Detect which cell encompasses the target text, then output its [X, Y] center coordinate. 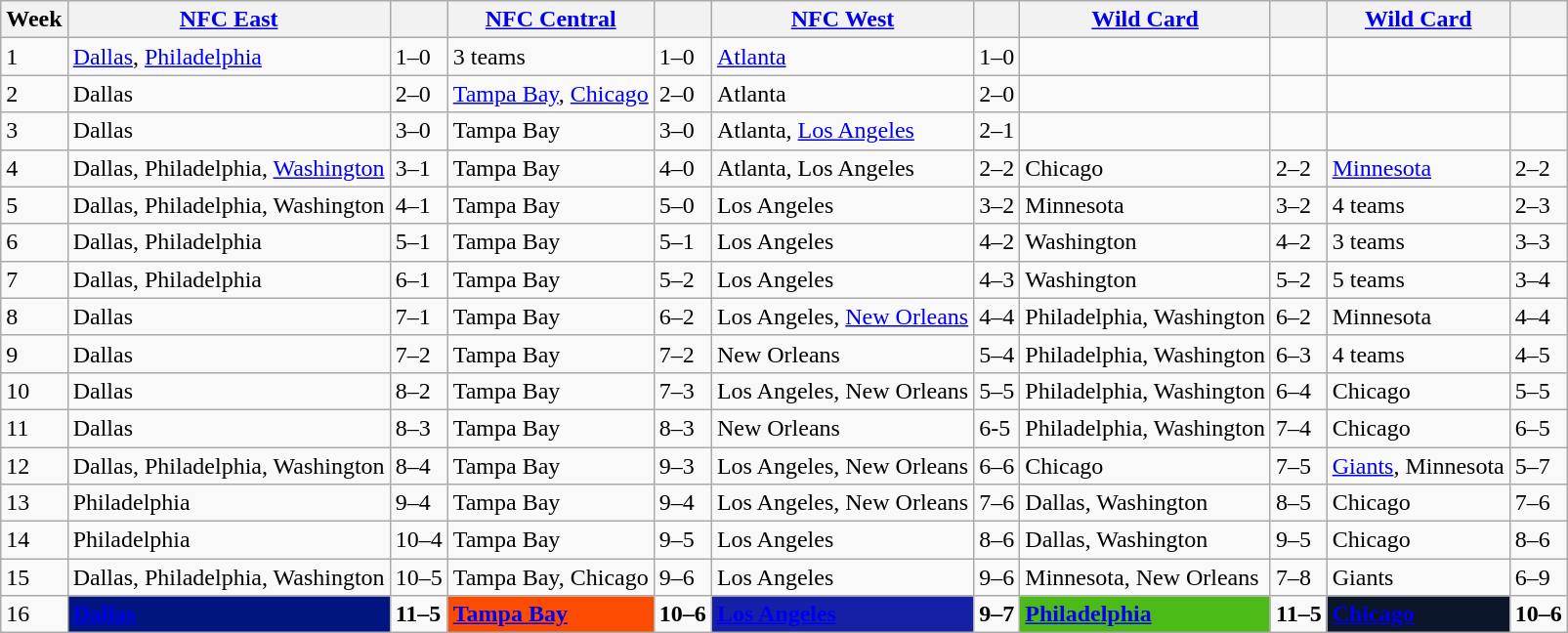
9–3 [682, 466]
2–3 [1538, 205]
7–8 [1298, 577]
Giants, Minnesota [1419, 466]
4–5 [1538, 354]
5–0 [682, 205]
9–7 [996, 614]
7–3 [682, 391]
2 [34, 94]
6–5 [1538, 428]
Giants [1419, 577]
NFC East [229, 20]
5 teams [1419, 279]
NFC West [842, 20]
3–4 [1538, 279]
7 [34, 279]
8–2 [418, 391]
Minnesota, New Orleans [1145, 577]
2–1 [996, 131]
6–9 [1538, 577]
10–5 [418, 577]
5 [34, 205]
10 [34, 391]
3–1 [418, 168]
12 [34, 466]
7–4 [1298, 428]
6 [34, 242]
11 [34, 428]
8–5 [1298, 503]
5–7 [1538, 466]
7–1 [418, 316]
9 [34, 354]
8 [34, 316]
Week [34, 20]
7–5 [1298, 466]
4 [34, 168]
4–1 [418, 205]
4–0 [682, 168]
15 [34, 577]
16 [34, 614]
1 [34, 57]
6–3 [1298, 354]
4–3 [996, 279]
6-5 [996, 428]
13 [34, 503]
NFC Central [551, 20]
6–1 [418, 279]
3 [34, 131]
6–6 [996, 466]
5–4 [996, 354]
6–4 [1298, 391]
14 [34, 540]
10–4 [418, 540]
3–3 [1538, 242]
8–4 [418, 466]
